Find where the given text appears and provide that cell's center as (X, Y) coordinate. 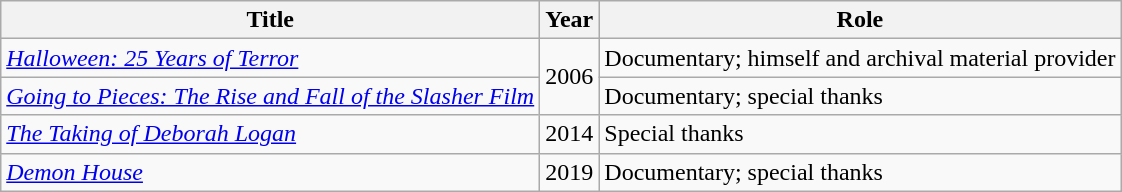
2014 (570, 134)
Halloween: 25 Years of Terror (270, 58)
Going to Pieces: The Rise and Fall of the Slasher Film (270, 96)
Role (860, 20)
Demon House (270, 172)
Special thanks (860, 134)
Title (270, 20)
2019 (570, 172)
Year (570, 20)
The Taking of Deborah Logan (270, 134)
Documentary; himself and archival material provider (860, 58)
2006 (570, 77)
